Extract the (x, y) coordinate from the center of the cell holding the provided text.  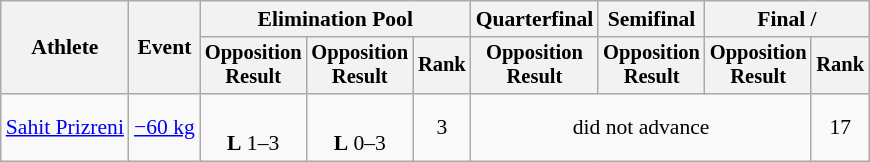
Sahit Prizreni (65, 128)
L 1–3 (254, 128)
−60 kg (164, 128)
did not advance (642, 128)
Semifinal (652, 19)
17 (840, 128)
Elimination Pool (336, 19)
Final / (787, 19)
Quarterfinal (535, 19)
L 0–3 (360, 128)
Event (164, 48)
3 (442, 128)
Athlete (65, 48)
